Find where the given text appears and provide that cell's center as (x, y) coordinate. 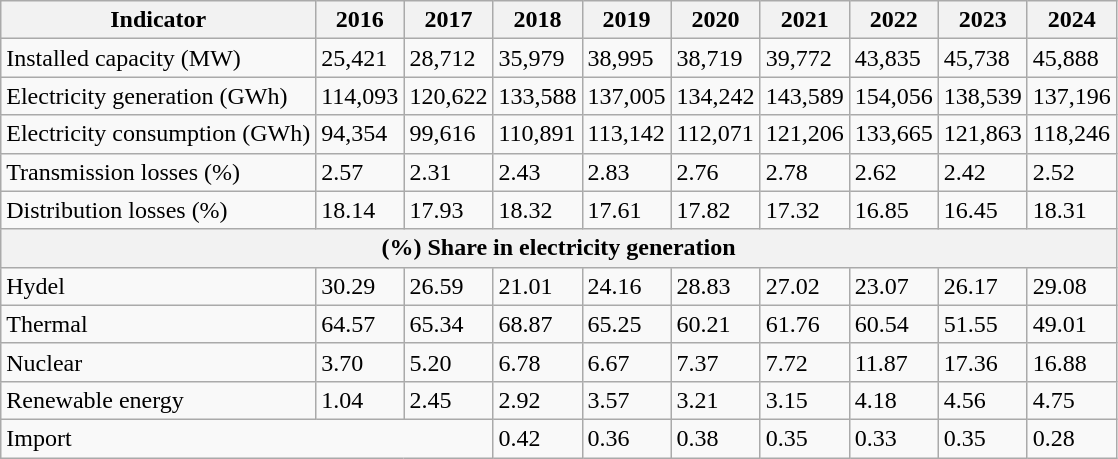
Electricity consumption (GWh) (158, 134)
2.76 (716, 172)
112,071 (716, 134)
30.29 (360, 286)
138,539 (982, 96)
23.07 (894, 286)
25,421 (360, 58)
16.45 (982, 210)
65.34 (448, 324)
Import (247, 438)
28.83 (716, 286)
0.38 (716, 438)
17.36 (982, 362)
2024 (1072, 20)
0.33 (894, 438)
121,206 (804, 134)
2023 (982, 20)
7.37 (716, 362)
Electricity generation (GWh) (158, 96)
2019 (626, 20)
24.16 (626, 286)
51.55 (982, 324)
26.17 (982, 286)
60.54 (894, 324)
2.57 (360, 172)
133,665 (894, 134)
18.31 (1072, 210)
3.21 (716, 400)
2021 (804, 20)
2.45 (448, 400)
2.62 (894, 172)
0.28 (1072, 438)
0.36 (626, 438)
11.87 (894, 362)
17.82 (716, 210)
154,056 (894, 96)
118,246 (1072, 134)
17.32 (804, 210)
38,719 (716, 58)
28,712 (448, 58)
6.67 (626, 362)
Thermal (158, 324)
64.57 (360, 324)
2016 (360, 20)
Renewable energy (158, 400)
2.42 (982, 172)
(%) Share in electricity generation (559, 248)
99,616 (448, 134)
Nuclear (158, 362)
137,005 (626, 96)
3.70 (360, 362)
2.43 (538, 172)
17.61 (626, 210)
114,093 (360, 96)
21.01 (538, 286)
Hydel (158, 286)
49.01 (1072, 324)
0.42 (538, 438)
137,196 (1072, 96)
38,995 (626, 58)
18.32 (538, 210)
2017 (448, 20)
17.93 (448, 210)
143,589 (804, 96)
45,888 (1072, 58)
134,242 (716, 96)
2.92 (538, 400)
113,142 (626, 134)
120,622 (448, 96)
16.88 (1072, 362)
110,891 (538, 134)
4.75 (1072, 400)
Distribution losses (%) (158, 210)
29.08 (1072, 286)
3.57 (626, 400)
2.78 (804, 172)
133,588 (538, 96)
3.15 (804, 400)
2.31 (448, 172)
4.56 (982, 400)
68.87 (538, 324)
2.52 (1072, 172)
121,863 (982, 134)
60.21 (716, 324)
26.59 (448, 286)
4.18 (894, 400)
Indicator (158, 20)
Transmission losses (%) (158, 172)
Installed capacity (MW) (158, 58)
61.76 (804, 324)
39,772 (804, 58)
6.78 (538, 362)
35,979 (538, 58)
16.85 (894, 210)
2020 (716, 20)
45,738 (982, 58)
2018 (538, 20)
1.04 (360, 400)
27.02 (804, 286)
7.72 (804, 362)
18.14 (360, 210)
65.25 (626, 324)
2.83 (626, 172)
2022 (894, 20)
94,354 (360, 134)
43,835 (894, 58)
5.20 (448, 362)
